Provide the [X, Y] coordinate of the cell's center where the given text is located.  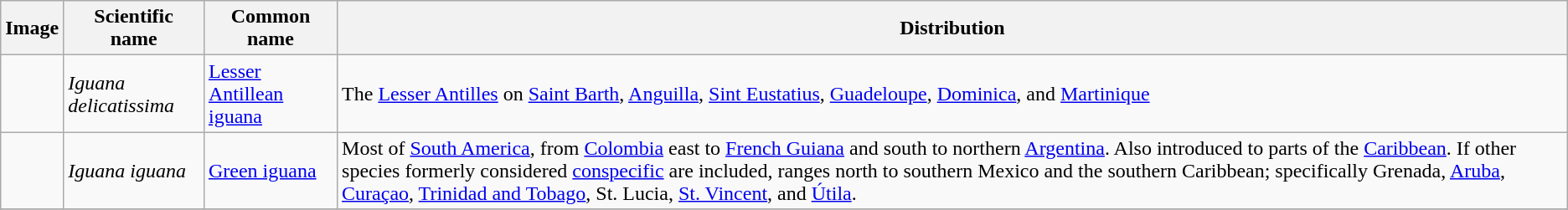
Distribution [953, 28]
Image [32, 28]
Iguana iguana [134, 171]
Scientific name [134, 28]
Common name [270, 28]
Iguana delicatissima [134, 94]
Green iguana [270, 171]
The Lesser Antilles on Saint Barth, Anguilla, Sint Eustatius, Guadeloupe, Dominica, and Martinique [953, 94]
Lesser Antillean iguana [270, 94]
